Extract the (x, y) coordinate from the center of the cell holding the provided text.  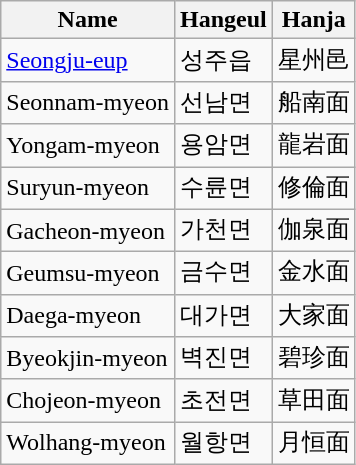
船南面 (314, 102)
龍岩面 (314, 146)
선남면 (223, 102)
Byeokjin-myeon (88, 358)
Gacheon-myeon (88, 230)
Name (88, 20)
金水面 (314, 274)
Geumsu-myeon (88, 274)
大家面 (314, 316)
碧珍面 (314, 358)
벽진면 (223, 358)
가천면 (223, 230)
Seonnam-myeon (88, 102)
Seongju-eup (88, 60)
Hanja (314, 20)
금수면 (223, 274)
月恒面 (314, 444)
Yongam-myeon (88, 146)
대가면 (223, 316)
성주읍 (223, 60)
용암면 (223, 146)
초전면 (223, 400)
Chojeon-myeon (88, 400)
Suryun-myeon (88, 188)
수륜면 (223, 188)
Wolhang-myeon (88, 444)
Hangeul (223, 20)
星州邑 (314, 60)
월항면 (223, 444)
Daega-myeon (88, 316)
草田面 (314, 400)
伽泉面 (314, 230)
修倫面 (314, 188)
